Locate the cell with the specified text and output its (X, Y) center coordinate. 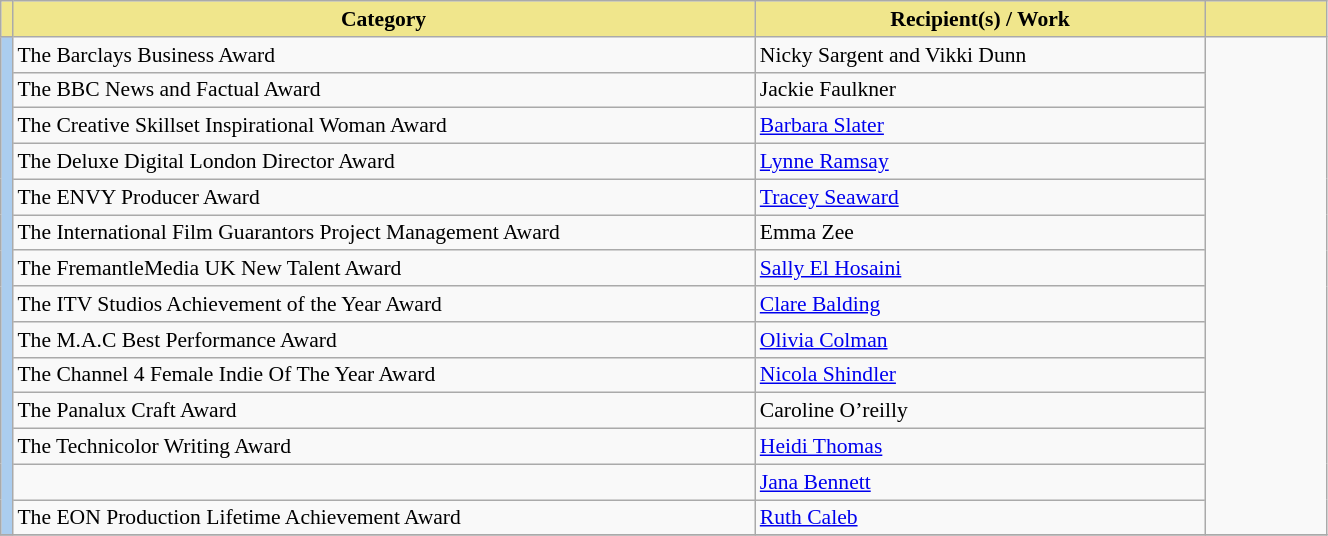
The International Film Guarantors Project Management Award (383, 233)
Ruth Caleb (980, 518)
The Panalux Craft Award (383, 411)
The Technicolor Writing Award (383, 447)
The ENVY Producer Award (383, 197)
The ITV Studios Achievement of the Year Award (383, 304)
Olivia Colman (980, 340)
The BBC News and Factual Award (383, 90)
Lynne Ramsay (980, 162)
Recipient(s) / Work (980, 19)
Jana Bennett (980, 482)
Sally El Hosaini (980, 269)
The FremantleMedia UK New Talent Award (383, 269)
Clare Balding (980, 304)
The Deluxe Digital London Director Award (383, 162)
Category (383, 19)
The Channel 4 Female Indie Of The Year Award (383, 375)
Nicky Sargent and Vikki Dunn (980, 55)
The Creative Skillset Inspirational Woman Award (383, 126)
Emma Zee (980, 233)
Barbara Slater (980, 126)
Heidi Thomas (980, 447)
The M.A.C Best Performance Award (383, 340)
Jackie Faulkner (980, 90)
Tracey Seaward (980, 197)
The EON Production Lifetime Achievement Award (383, 518)
Nicola Shindler (980, 375)
The Barclays Business Award (383, 55)
Caroline O’reilly (980, 411)
